Determine the (x, y) coordinate at the center of the cell enclosing the given text.  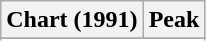
Chart (1991) (72, 20)
Peak (174, 20)
